Determine the (x, y) coordinate at the center of the cell enclosing the given text.  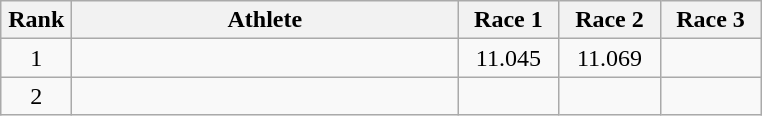
11.069 (610, 58)
Rank (36, 20)
Race 3 (710, 20)
11.045 (508, 58)
Athlete (265, 20)
Race 1 (508, 20)
Race 2 (610, 20)
1 (36, 58)
2 (36, 96)
